Return the [X, Y] coordinate for the center point of the cell that contains the specified text.  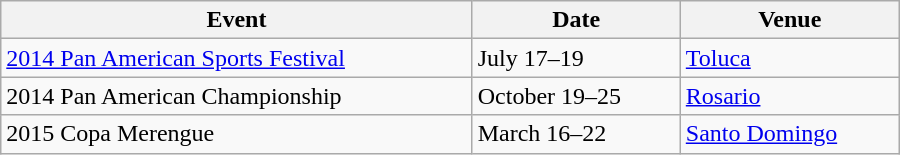
March 16–22 [576, 134]
2015 Copa Merengue [236, 134]
Toluca [790, 58]
Santo Domingo [790, 134]
2014 Pan American Championship [236, 96]
Venue [790, 20]
Event [236, 20]
Date [576, 20]
July 17–19 [576, 58]
2014 Pan American Sports Festival [236, 58]
October 19–25 [576, 96]
Rosario [790, 96]
